Search for the cell housing the specified text and yield its (x, y) center coordinate. 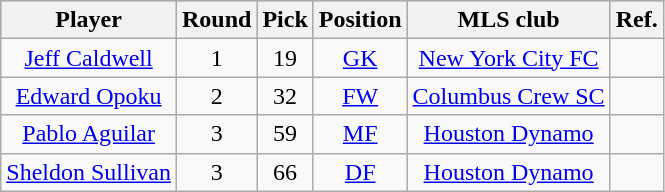
Pick (285, 20)
FW (360, 96)
New York City FC (508, 58)
Pablo Aguilar (89, 134)
Round (216, 20)
DF (360, 172)
32 (285, 96)
2 (216, 96)
MLS club (508, 20)
Player (89, 20)
59 (285, 134)
Ref. (636, 20)
Columbus Crew SC (508, 96)
MF (360, 134)
GK (360, 58)
Position (360, 20)
1 (216, 58)
Jeff Caldwell (89, 58)
19 (285, 58)
Edward Opoku (89, 96)
66 (285, 172)
Sheldon Sullivan (89, 172)
